Output the (X, Y) coordinate of the center of the cell containing the given text.  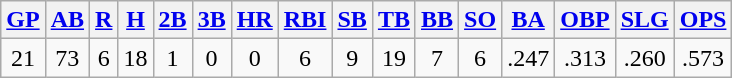
3B (212, 20)
.313 (585, 58)
GP (23, 20)
.260 (644, 58)
19 (394, 58)
OBP (585, 20)
.247 (528, 58)
SO (480, 20)
SB (352, 20)
7 (436, 58)
73 (67, 58)
21 (23, 58)
SLG (644, 20)
1 (172, 58)
18 (136, 58)
HR (254, 20)
BA (528, 20)
2B (172, 20)
.573 (703, 58)
BB (436, 20)
AB (67, 20)
9 (352, 58)
H (136, 20)
OPS (703, 20)
RBI (305, 20)
R (104, 20)
TB (394, 20)
